Extract the [X, Y] coordinate from the center of the cell holding the provided text.  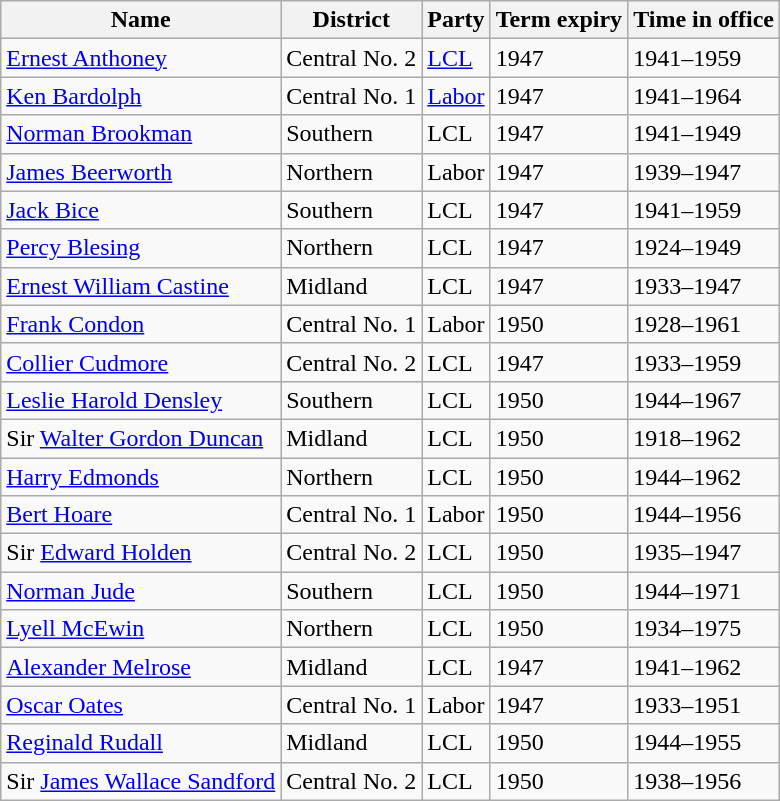
1941–1962 [704, 667]
Ernest William Castine [141, 286]
1944–1956 [704, 515]
Sir Edward Holden [141, 553]
1938–1956 [704, 781]
1928–1961 [704, 324]
Norman Jude [141, 591]
1933–1947 [704, 286]
Ernest Anthoney [141, 58]
Harry Edmonds [141, 477]
Oscar Oates [141, 705]
Party [456, 20]
James Beerworth [141, 172]
1933–1959 [704, 362]
1944–1971 [704, 591]
1944–1962 [704, 477]
Ken Bardolph [141, 96]
1933–1951 [704, 705]
1924–1949 [704, 248]
1944–1967 [704, 400]
Name [141, 20]
Sir Walter Gordon Duncan [141, 438]
1939–1947 [704, 172]
Frank Condon [141, 324]
Reginald Rudall [141, 743]
Bert Hoare [141, 515]
Lyell McEwin [141, 629]
Time in office [704, 20]
District [352, 20]
Term expiry [558, 20]
Collier Cudmore [141, 362]
1934–1975 [704, 629]
1944–1955 [704, 743]
Percy Blesing [141, 248]
Jack Bice [141, 210]
1941–1949 [704, 134]
1918–1962 [704, 438]
1941–1964 [704, 96]
Norman Brookman [141, 134]
Alexander Melrose [141, 667]
Sir James Wallace Sandford [141, 781]
1935–1947 [704, 553]
Leslie Harold Densley [141, 400]
